Extract the (X, Y) coordinate from the center of the cell holding the provided text.  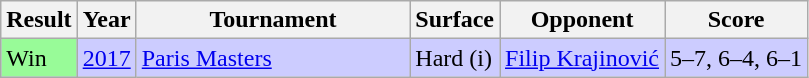
Surface (455, 20)
Tournament (273, 20)
Score (736, 20)
Hard (i) (455, 58)
Win (39, 58)
Paris Masters (273, 58)
Filip Krajinović (582, 58)
5–7, 6–4, 6–1 (736, 58)
Year (106, 20)
2017 (106, 58)
Opponent (582, 20)
Result (39, 20)
